Search for the cell housing the specified text and yield its [X, Y] center coordinate. 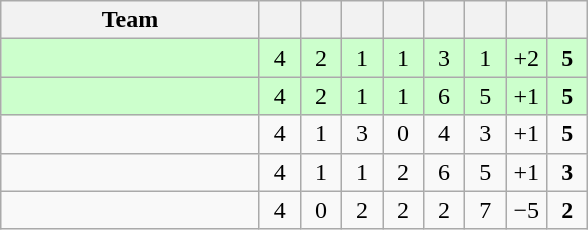
Team [130, 20]
+2 [526, 58]
7 [486, 210]
−5 [526, 210]
